For the text-containing cell, return its midpoint in (x, y) coordinate format. 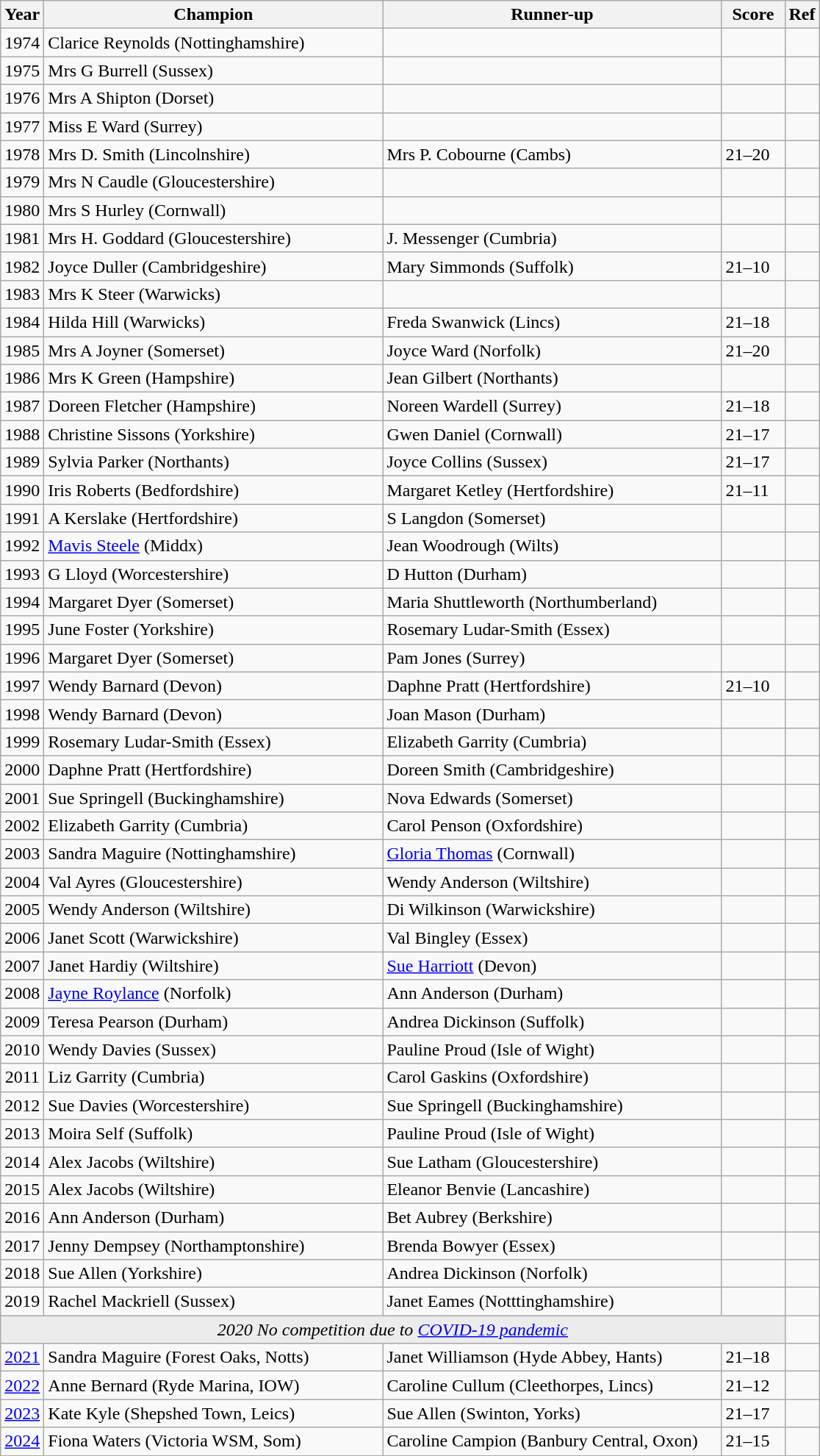
Jayne Roylance (Norfolk) (213, 994)
Bet Aubrey (Berkshire) (553, 1217)
Mrs K Green (Hampshire) (213, 379)
Val Ayres (Gloucestershire) (213, 882)
21–11 (753, 490)
Maria Shuttleworth (Northumberland) (553, 602)
1977 (22, 126)
Joyce Collins (Sussex) (553, 462)
Fiona Waters (Victoria WSM, Som) (213, 1441)
Jean Gilbert (Northants) (553, 379)
2001 (22, 797)
1981 (22, 238)
S Langdon (Somerset) (553, 518)
1996 (22, 658)
Sandra Maguire (Forest Oaks, Notts) (213, 1358)
Brenda Bowyer (Essex) (553, 1246)
Jean Woodrough (Wilts) (553, 546)
Sandra Maguire (Nottinghamshire) (213, 854)
2011 (22, 1077)
Moira Self (Suffolk) (213, 1133)
Mrs P. Cobourne (Cambs) (553, 154)
Andrea Dickinson (Suffolk) (553, 1022)
Janet Williamson (Hyde Abbey, Hants) (553, 1358)
1997 (22, 686)
2012 (22, 1105)
Pam Jones (Surrey) (553, 658)
Rachel Mackriell (Sussex) (213, 1302)
Carol Penson (Oxfordshire) (553, 826)
Anne Bernard (Ryde Marina, IOW) (213, 1385)
G Lloyd (Worcestershire) (213, 574)
Mrs D. Smith (Lincolnshire) (213, 154)
Sue Latham (Gloucestershire) (553, 1161)
2003 (22, 854)
Joan Mason (Durham) (553, 714)
2002 (22, 826)
Clarice Reynolds (Nottinghamshire) (213, 43)
1990 (22, 490)
1987 (22, 406)
2016 (22, 1217)
1998 (22, 714)
Mrs K Steer (Warwicks) (213, 294)
Kate Kyle (Shepshed Town, Leics) (213, 1413)
Hilda Hill (Warwicks) (213, 322)
2018 (22, 1274)
Sue Harriott (Devon) (553, 966)
Mrs H. Goddard (Gloucestershire) (213, 238)
2010 (22, 1050)
Mrs A Shipton (Dorset) (213, 98)
Joyce Ward (Norfolk) (553, 351)
Mary Simmonds (Suffolk) (553, 266)
Runner-up (553, 15)
1974 (22, 43)
2024 (22, 1441)
21–15 (753, 1441)
Noreen Wardell (Surrey) (553, 406)
1991 (22, 518)
Caroline Campion (Banbury Central, Oxon) (553, 1441)
Gwen Daniel (Cornwall) (553, 434)
2017 (22, 1246)
2004 (22, 882)
1994 (22, 602)
1988 (22, 434)
1985 (22, 351)
Year (22, 15)
1984 (22, 322)
2007 (22, 966)
2019 (22, 1302)
1993 (22, 574)
1995 (22, 630)
2005 (22, 910)
J. Messenger (Cumbria) (553, 238)
Eleanor Benvie (Lancashire) (553, 1189)
Mrs S Hurley (Cornwall) (213, 210)
2014 (22, 1161)
Mavis Steele (Middx) (213, 546)
1980 (22, 210)
Champion (213, 15)
Di Wilkinson (Warwickshire) (553, 910)
Freda Swanwick (Lincs) (553, 322)
2020 No competition due to COVID-19 pandemic (392, 1330)
Andrea Dickinson (Norfolk) (553, 1274)
Wendy Davies (Sussex) (213, 1050)
Nova Edwards (Somerset) (553, 797)
Janet Hardiy (Wiltshire) (213, 966)
Janet Scott (Warwickshire) (213, 938)
Val Bingley (Essex) (553, 938)
D Hutton (Durham) (553, 574)
2009 (22, 1022)
2013 (22, 1133)
Teresa Pearson (Durham) (213, 1022)
1976 (22, 98)
Miss E Ward (Surrey) (213, 126)
1999 (22, 742)
Janet Eames (Notttinghamshire) (553, 1302)
Christine Sissons (Yorkshire) (213, 434)
2022 (22, 1385)
1992 (22, 546)
2015 (22, 1189)
1978 (22, 154)
A Kerslake (Hertfordshire) (213, 518)
Jenny Dempsey (Northamptonshire) (213, 1246)
June Foster (Yorkshire) (213, 630)
21–12 (753, 1385)
Sue Davies (Worcestershire) (213, 1105)
1975 (22, 71)
Margaret Ketley (Hertfordshire) (553, 490)
1983 (22, 294)
Liz Garrity (Cumbria) (213, 1077)
2023 (22, 1413)
Sue Allen (Swinton, Yorks) (553, 1413)
Gloria Thomas (Cornwall) (553, 854)
1979 (22, 182)
1989 (22, 462)
1982 (22, 266)
2021 (22, 1358)
Sylvia Parker (Northants) (213, 462)
2008 (22, 994)
Carol Gaskins (Oxfordshire) (553, 1077)
Ref (802, 15)
Mrs G Burrell (Sussex) (213, 71)
Score (753, 15)
Doreen Smith (Cambridgeshire) (553, 770)
Caroline Cullum (Cleethorpes, Lincs) (553, 1385)
2000 (22, 770)
Doreen Fletcher (Hampshire) (213, 406)
2006 (22, 938)
Joyce Duller (Cambridgeshire) (213, 266)
Mrs A Joyner (Somerset) (213, 351)
1986 (22, 379)
Sue Allen (Yorkshire) (213, 1274)
Iris Roberts (Bedfordshire) (213, 490)
Mrs N Caudle (Gloucestershire) (213, 182)
